Scan for the cell matching the given text and deliver its [X, Y] coordinate at center. 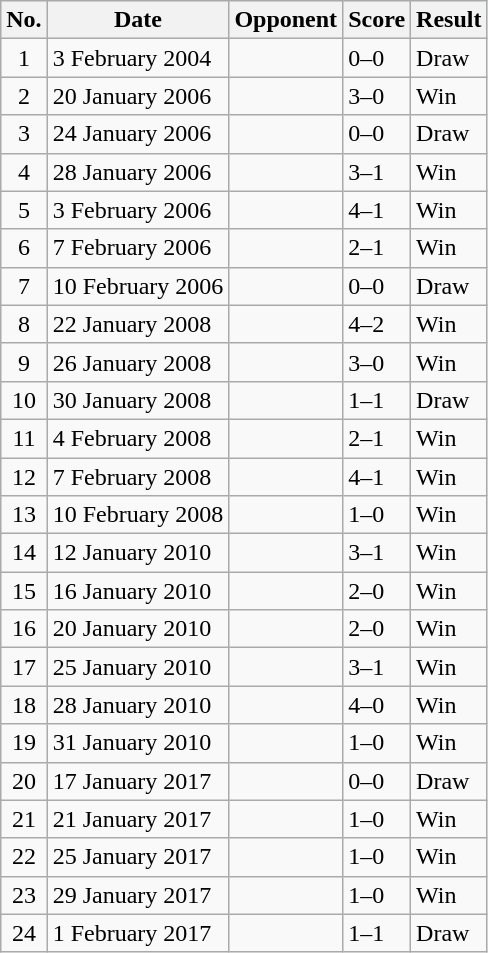
24 [24, 933]
12 [24, 477]
4–0 [377, 705]
22 [24, 857]
10 February 2008 [138, 515]
17 [24, 667]
9 [24, 362]
7 [24, 286]
25 January 2010 [138, 667]
20 January 2010 [138, 629]
4–2 [377, 324]
26 January 2008 [138, 362]
17 January 2017 [138, 781]
18 [24, 705]
20 [24, 781]
30 January 2008 [138, 400]
16 January 2010 [138, 591]
10 [24, 400]
Opponent [286, 20]
23 [24, 895]
No. [24, 20]
7 February 2006 [138, 248]
22 January 2008 [138, 324]
3 [24, 134]
Score [377, 20]
16 [24, 629]
21 January 2017 [138, 819]
24 January 2006 [138, 134]
28 January 2006 [138, 172]
31 January 2010 [138, 743]
Date [138, 20]
29 January 2017 [138, 895]
7 February 2008 [138, 477]
28 January 2010 [138, 705]
4 [24, 172]
11 [24, 438]
14 [24, 553]
20 January 2006 [138, 96]
13 [24, 515]
19 [24, 743]
2 [24, 96]
5 [24, 210]
8 [24, 324]
4 February 2008 [138, 438]
1 [24, 58]
3 February 2006 [138, 210]
3 February 2004 [138, 58]
15 [24, 591]
25 January 2017 [138, 857]
6 [24, 248]
Result [449, 20]
21 [24, 819]
12 January 2010 [138, 553]
1 February 2017 [138, 933]
10 February 2006 [138, 286]
